Pinpoint the cell where the given text exists, returning its (X, Y) midpoint coordinate. 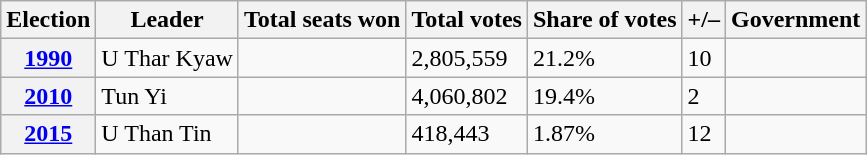
Share of votes (604, 20)
Total seats won (322, 20)
4,060,802 (467, 96)
Government (795, 20)
10 (704, 58)
Total votes (467, 20)
12 (704, 134)
418,443 (467, 134)
+/– (704, 20)
Tun Yi (168, 96)
Leader (168, 20)
2 (704, 96)
Election (48, 20)
1.87% (604, 134)
19.4% (604, 96)
21.2% (604, 58)
1990 (48, 58)
2015 (48, 134)
U Than Tin (168, 134)
2010 (48, 96)
U Thar Kyaw (168, 58)
2,805,559 (467, 58)
